Capture the cell that displays the provided text and extract its (x, y) central coordinate. 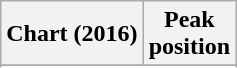
Peakposition (189, 34)
Chart (2016) (72, 34)
